Determine the [x, y] coordinate at the center of the cell enclosing the given text.  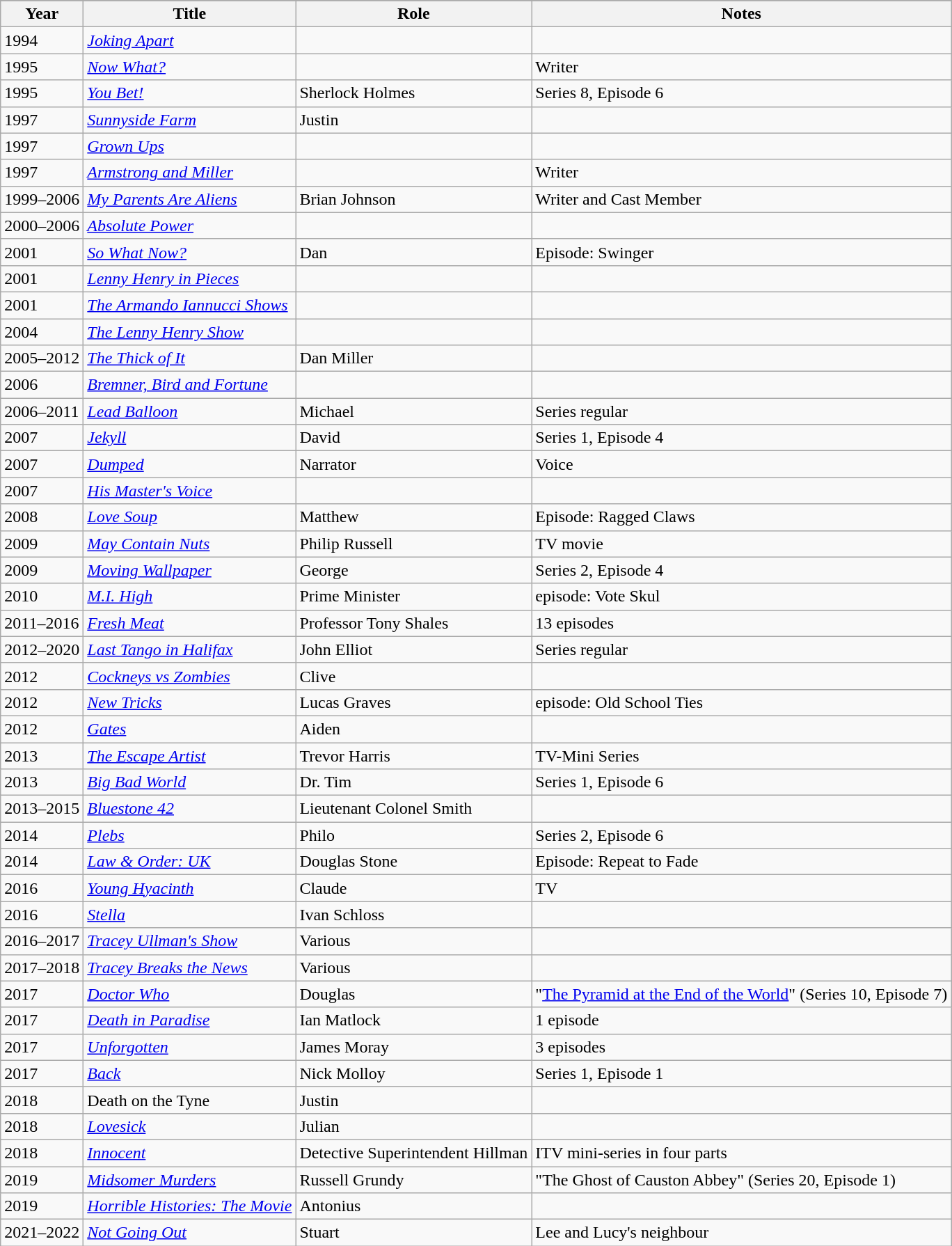
You Bet! [189, 93]
TV [742, 888]
Love Soup [189, 517]
Bluestone 42 [189, 809]
2017–2018 [42, 968]
My Parents Are Aliens [189, 199]
The Armando Iannucci Shows [189, 305]
Sunnyside Farm [189, 120]
Series 2, Episode 6 [742, 835]
Dan Miller [413, 358]
Matthew [413, 517]
"The Ghost of Causton Abbey" (Series 20, Episode 1) [742, 1180]
TV-Mini Series [742, 755]
Role [413, 14]
2006 [42, 385]
2006–2011 [42, 411]
Episode: Ragged Claws [742, 517]
Prime Minister [413, 597]
Clive [413, 676]
Joking Apart [189, 40]
Plebs [189, 835]
May Contain Nuts [189, 544]
Lovesick [189, 1126]
So What Now? [189, 252]
Brian Johnson [413, 199]
Aiden [413, 729]
James Moray [413, 1047]
2010 [42, 597]
episode: Old School Ties [742, 702]
Douglas Stone [413, 862]
2005–2012 [42, 358]
Series 1, Episode 1 [742, 1073]
John Elliot [413, 649]
Series 1, Episode 4 [742, 438]
TV movie [742, 544]
Horrible Histories: The Movie [189, 1206]
Series 1, Episode 6 [742, 782]
Douglas [413, 994]
Writer and Cast Member [742, 199]
Gates [189, 729]
1999–2006 [42, 199]
1 episode [742, 1020]
The Lenny Henry Show [189, 332]
2021–2022 [42, 1233]
Sherlock Holmes [413, 93]
Title [189, 14]
M.I. High [189, 597]
Last Tango in Halifax [189, 649]
2016–2017 [42, 941]
Lieutenant Colonel Smith [413, 809]
Tracey Ullman's Show [189, 941]
Year [42, 14]
Russell Grundy [413, 1180]
Unforgotten [189, 1047]
Stella [189, 915]
Claude [413, 888]
Absolute Power [189, 226]
Lead Balloon [189, 411]
Not Going Out [189, 1233]
Now What? [189, 67]
Ivan Schloss [413, 915]
Moving Wallpaper [189, 570]
Lee and Lucy's neighbour [742, 1233]
George [413, 570]
Midsomer Murders [189, 1180]
Julian [413, 1126]
David [413, 438]
2000–2006 [42, 226]
Series 8, Episode 6 [742, 93]
Death in Paradise [189, 1020]
The Escape Artist [189, 755]
2012–2020 [42, 649]
Jekyll [189, 438]
Armstrong and Miller [189, 173]
Lucas Graves [413, 702]
Ian Matlock [413, 1020]
Narrator [413, 464]
Fresh Meat [189, 623]
1994 [42, 40]
Cockneys vs Zombies [189, 676]
2004 [42, 332]
13 episodes [742, 623]
Dr. Tim [413, 782]
ITV mini-series in four parts [742, 1153]
Dan [413, 252]
Stuart [413, 1233]
Back [189, 1073]
Trevor Harris [413, 755]
Dumped [189, 464]
Big Bad World [189, 782]
Episode: Repeat to Fade [742, 862]
Professor Tony Shales [413, 623]
Nick Molloy [413, 1073]
Lenny Henry in Pieces [189, 278]
His Master's Voice [189, 491]
Grown Ups [189, 146]
Law & Order: UK [189, 862]
2008 [42, 517]
New Tricks [189, 702]
Michael [413, 411]
2011–2016 [42, 623]
Notes [742, 14]
Philip Russell [413, 544]
Young Hyacinth [189, 888]
Voice [742, 464]
episode: Vote Skul [742, 597]
Death on the Tyne [189, 1100]
3 episodes [742, 1047]
Innocent [189, 1153]
Series 2, Episode 4 [742, 570]
Philo [413, 835]
Episode: Swinger [742, 252]
"The Pyramid at the End of the World" (Series 10, Episode 7) [742, 994]
Bremner, Bird and Fortune [189, 385]
Doctor Who [189, 994]
Tracey Breaks the News [189, 968]
The Thick of It [189, 358]
2013–2015 [42, 809]
Detective Superintendent Hillman [413, 1153]
Antonius [413, 1206]
